Extract the [X, Y] coordinate from the center of the cell holding the provided text.  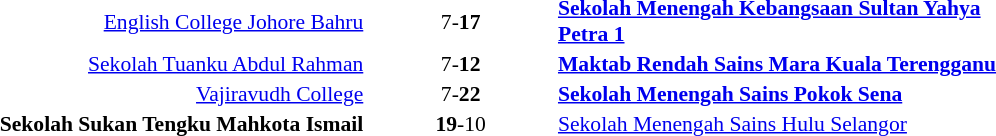
7-12 [460, 64]
7-22 [460, 94]
